Pinpoint the cell where the given text exists, returning its (x, y) midpoint coordinate. 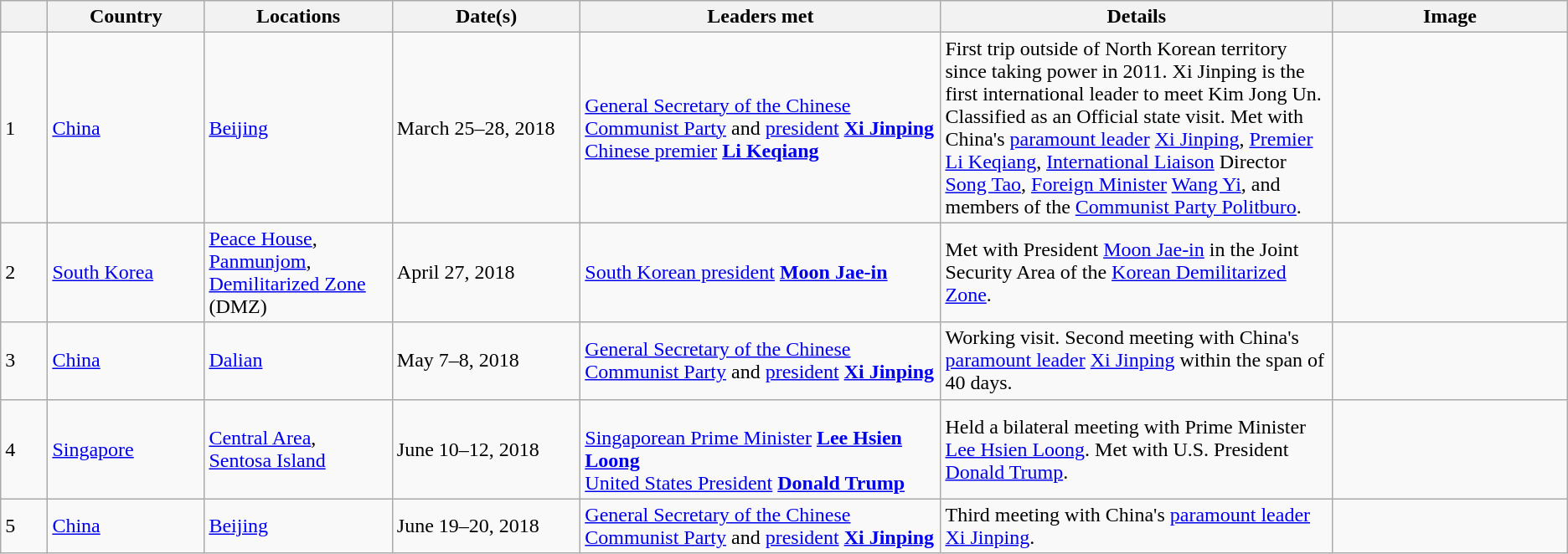
2 (24, 273)
Central Area,Sentosa Island (298, 449)
June 10–12, 2018 (486, 449)
1 (24, 127)
Locations (298, 17)
Held a bilateral meeting with Prime Minister Lee Hsien Loong. Met with U.S. President Donald Trump. (1137, 449)
4 (24, 449)
Working visit. Second meeting with China's paramount leader Xi Jinping within the span of 40 days. (1137, 361)
South Korea (126, 273)
Country (126, 17)
June 19–20, 2018 (486, 526)
Met with President Moon Jae-in in the Joint Security Area of the Korean Demilitarized Zone. (1137, 273)
March 25–28, 2018 (486, 127)
April 27, 2018 (486, 273)
May 7–8, 2018 (486, 361)
General Secretary of the Chinese Communist Party and president Xi Jinping Chinese premier Li Keqiang (761, 127)
Singapore (126, 449)
Dalian (298, 361)
Details (1137, 17)
Singaporean Prime Minister Lee Hsien Loong United States President Donald Trump (761, 449)
Date(s) (486, 17)
South Korean president Moon Jae-in (761, 273)
Leaders met (761, 17)
3 (24, 361)
Third meeting with China's paramount leader Xi Jinping. (1137, 526)
Image (1451, 17)
5 (24, 526)
Peace House, Panmunjom, Demilitarized Zone (DMZ) (298, 273)
